Determine the [x, y] coordinate at the center of the cell enclosing the given text.  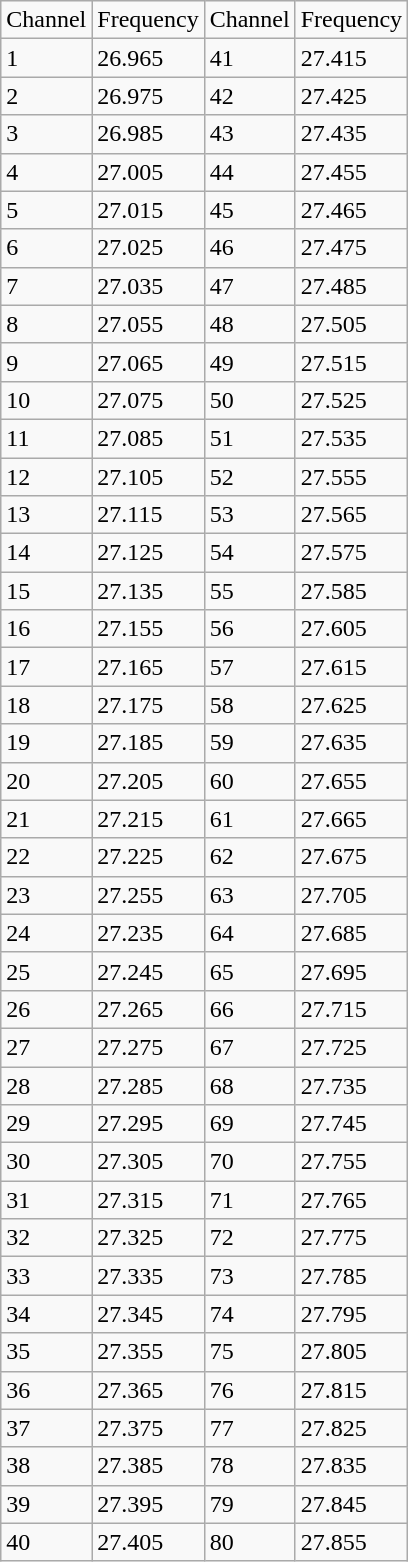
21 [46, 819]
8 [46, 324]
27.525 [351, 400]
12 [46, 477]
27.275 [148, 1047]
15 [46, 591]
27.715 [351, 1009]
27.235 [148, 933]
27.325 [148, 1238]
26 [46, 1009]
57 [250, 667]
60 [250, 781]
30 [46, 1162]
27 [46, 1047]
7 [46, 286]
27.755 [351, 1162]
27.285 [148, 1085]
27.245 [148, 971]
27.135 [148, 591]
27.635 [351, 743]
41 [250, 58]
26.965 [148, 58]
50 [250, 400]
10 [46, 400]
14 [46, 553]
32 [46, 1238]
72 [250, 1238]
27.735 [351, 1085]
27.535 [351, 438]
27.685 [351, 933]
33 [46, 1276]
27.695 [351, 971]
55 [250, 591]
27.425 [351, 96]
27.395 [148, 1504]
68 [250, 1085]
3 [46, 134]
27.565 [351, 515]
27.345 [148, 1314]
27.435 [351, 134]
27.085 [148, 438]
27.015 [148, 210]
27.615 [351, 667]
27.455 [351, 172]
18 [46, 705]
27.205 [148, 781]
29 [46, 1124]
25 [46, 971]
23 [46, 895]
27.175 [148, 705]
27.255 [148, 895]
27.305 [148, 1162]
27.675 [351, 857]
27.025 [148, 248]
36 [46, 1390]
59 [250, 743]
27.585 [351, 591]
42 [250, 96]
27.815 [351, 1390]
4 [46, 172]
27.115 [148, 515]
27.665 [351, 819]
27.105 [148, 477]
27.745 [351, 1124]
27.335 [148, 1276]
27.355 [148, 1352]
27.225 [148, 857]
35 [46, 1352]
27.185 [148, 743]
16 [46, 629]
27.705 [351, 895]
27.385 [148, 1466]
6 [46, 248]
24 [46, 933]
74 [250, 1314]
47 [250, 286]
45 [250, 210]
70 [250, 1162]
1 [46, 58]
26.975 [148, 96]
27.265 [148, 1009]
20 [46, 781]
65 [250, 971]
27.625 [351, 705]
27.375 [148, 1428]
28 [46, 1085]
27.795 [351, 1314]
75 [250, 1352]
27.475 [351, 248]
27.845 [351, 1504]
63 [250, 895]
27.365 [148, 1390]
69 [250, 1124]
58 [250, 705]
27.125 [148, 553]
27.835 [351, 1466]
9 [46, 362]
27.725 [351, 1047]
27.805 [351, 1352]
27.505 [351, 324]
48 [250, 324]
27.165 [148, 667]
27.855 [351, 1542]
64 [250, 933]
43 [250, 134]
52 [250, 477]
51 [250, 438]
27.655 [351, 781]
27.785 [351, 1276]
31 [46, 1200]
27.155 [148, 629]
49 [250, 362]
27.415 [351, 58]
27.465 [351, 210]
26.985 [148, 134]
38 [46, 1466]
62 [250, 857]
44 [250, 172]
80 [250, 1542]
27.765 [351, 1200]
27.055 [148, 324]
2 [46, 96]
22 [46, 857]
13 [46, 515]
27.005 [148, 172]
54 [250, 553]
27.555 [351, 477]
27.515 [351, 362]
27.295 [148, 1124]
19 [46, 743]
53 [250, 515]
27.605 [351, 629]
46 [250, 248]
27.065 [148, 362]
61 [250, 819]
37 [46, 1428]
34 [46, 1314]
71 [250, 1200]
27.315 [148, 1200]
78 [250, 1466]
27.575 [351, 553]
27.825 [351, 1428]
56 [250, 629]
79 [250, 1504]
17 [46, 667]
27.215 [148, 819]
11 [46, 438]
66 [250, 1009]
5 [46, 210]
76 [250, 1390]
77 [250, 1428]
27.485 [351, 286]
27.075 [148, 400]
40 [46, 1542]
27.775 [351, 1238]
73 [250, 1276]
39 [46, 1504]
27.035 [148, 286]
27.405 [148, 1542]
67 [250, 1047]
